Return the (X, Y) coordinate for the center point of the cell that contains the specified text.  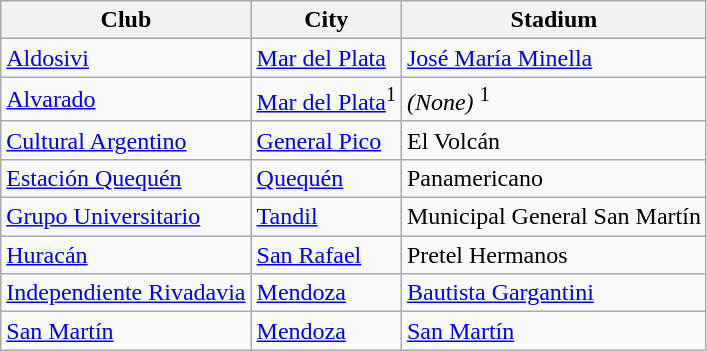
San Rafael (326, 255)
(None) 1 (554, 100)
José María Minella (554, 58)
Bautista Gargantini (554, 293)
General Pico (326, 140)
Grupo Universitario (126, 217)
Panamericano (554, 178)
Alvarado (126, 100)
Aldosivi (126, 58)
Municipal General San Martín (554, 217)
El Volcán (554, 140)
Estación Quequén (126, 178)
Club (126, 20)
City (326, 20)
Quequén (326, 178)
Stadium (554, 20)
Huracán (126, 255)
Cultural Argentino (126, 140)
Pretel Hermanos (554, 255)
Tandil (326, 217)
Independiente Rivadavia (126, 293)
Mar del Plata (326, 58)
Mar del Plata1 (326, 100)
